Capture the cell that displays the provided text and extract its [x, y] central coordinate. 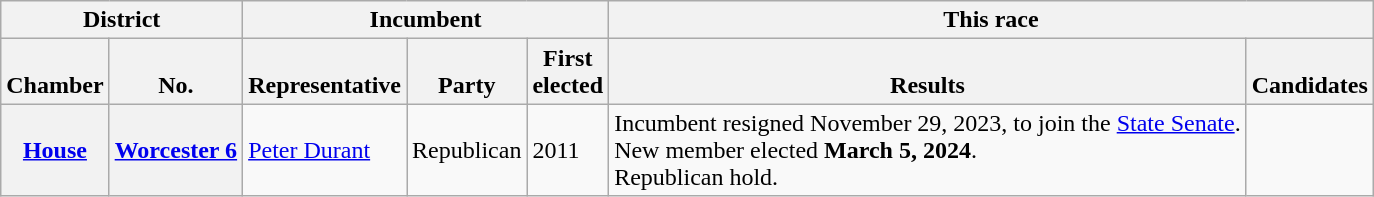
Representative [325, 72]
Results [928, 72]
No. [176, 72]
Incumbent [426, 20]
This race [992, 20]
2011 [568, 150]
Chamber [55, 72]
Incumbent resigned November 29, 2023, to join the State Senate.New member elected March 5, 2024.Republican hold. [928, 150]
Party [467, 72]
Candidates [1310, 72]
Worcester 6 [176, 150]
Peter Durant [325, 150]
District [122, 20]
Republican [467, 150]
Firstelected [568, 72]
House [55, 150]
